Capture the cell that displays the provided text and extract its (x, y) central coordinate. 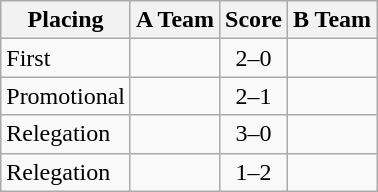
1–2 (254, 172)
A Team (174, 20)
First (66, 58)
Placing (66, 20)
2–0 (254, 58)
Promotional (66, 96)
Score (254, 20)
2–1 (254, 96)
3–0 (254, 134)
B Team (332, 20)
